Provide the (X, Y) coordinate of the cell's center where the given text is located.  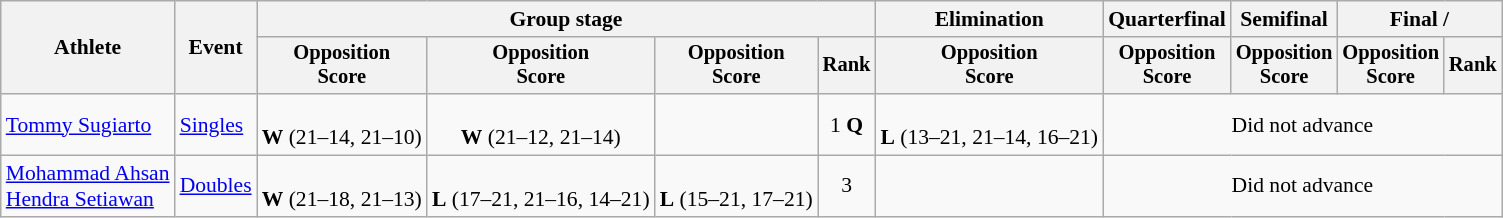
3 (847, 186)
Event (216, 48)
Semifinal (1284, 19)
L (13–21, 21–14, 16–21) (989, 124)
Athlete (88, 48)
Quarterfinal (1167, 19)
Mohammad AhsanHendra Setiawan (88, 186)
Final / (1419, 19)
1 Q (847, 124)
W (21–14, 21–10) (342, 124)
Doubles (216, 186)
Singles (216, 124)
L (15–21, 17–21) (736, 186)
Group stage (566, 19)
W (21–18, 21–13) (342, 186)
Elimination (989, 19)
W (21–12, 21–14) (541, 124)
Tommy Sugiarto (88, 124)
L (17–21, 21–16, 14–21) (541, 186)
